Return the (x, y) coordinate for the center point of the cell that contains the specified text.  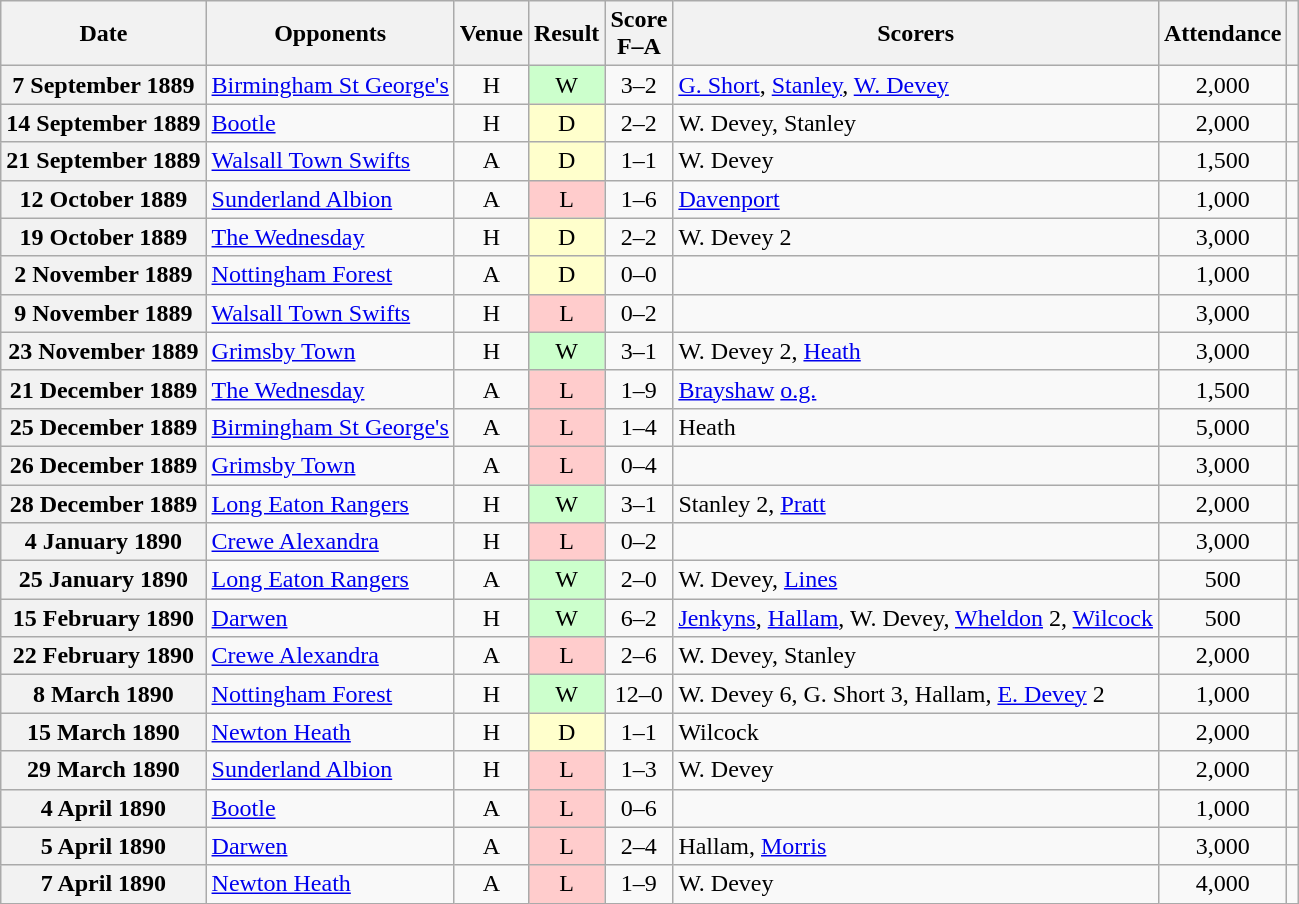
2 November 1889 (104, 275)
G. Short, Stanley, W. Devey (916, 85)
1–4 (639, 427)
Davenport (916, 199)
19 October 1889 (104, 237)
Hallam, Morris (916, 846)
22 February 1890 (104, 656)
0–0 (639, 275)
W. Devey, Lines (916, 580)
23 November 1889 (104, 351)
2–4 (639, 846)
2–6 (639, 656)
3–2 (639, 85)
21 September 1889 (104, 161)
14 September 1889 (104, 123)
26 December 1889 (104, 465)
Attendance (1222, 34)
25 January 1890 (104, 580)
12–0 (639, 694)
25 December 1889 (104, 427)
9 November 1889 (104, 313)
29 March 1890 (104, 770)
Opponents (330, 34)
Result (566, 34)
15 February 1890 (104, 618)
0–4 (639, 465)
0–6 (639, 808)
ScoreF–A (639, 34)
Heath (916, 427)
Venue (491, 34)
Brayshaw o.g. (916, 389)
8 March 1890 (104, 694)
Scorers (916, 34)
W. Devey 2, Heath (916, 351)
21 December 1889 (104, 389)
Date (104, 34)
7 September 1889 (104, 85)
28 December 1889 (104, 503)
6–2 (639, 618)
5 April 1890 (104, 846)
4,000 (1222, 884)
W. Devey 2 (916, 237)
Stanley 2, Pratt (916, 503)
1–6 (639, 199)
1–3 (639, 770)
2–0 (639, 580)
Wilcock (916, 732)
15 March 1890 (104, 732)
4 April 1890 (104, 808)
12 October 1889 (104, 199)
5,000 (1222, 427)
W. Devey 6, G. Short 3, Hallam, E. Devey 2 (916, 694)
4 January 1890 (104, 542)
7 April 1890 (104, 884)
Jenkyns, Hallam, W. Devey, Wheldon 2, Wilcock (916, 618)
